Extract the (x, y) coordinate from the center of the cell holding the provided text.  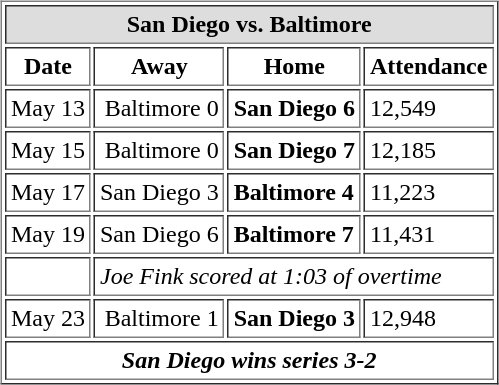
Attendance (428, 66)
San Diego vs. Baltimore (249, 24)
Baltimore 4 (294, 192)
Joe Fink scored at 1:03 of overtime (294, 276)
Baltimore 1 (160, 318)
Home (294, 66)
May 17 (48, 192)
San Diego 7 (294, 150)
11,223 (428, 192)
Baltimore 7 (294, 234)
Away (160, 66)
12,549 (428, 108)
May 19 (48, 234)
12,948 (428, 318)
May 15 (48, 150)
11,431 (428, 234)
May 23 (48, 318)
Date (48, 66)
12,185 (428, 150)
San Diego wins series 3-2 (249, 360)
May 13 (48, 108)
